Capture the cell that displays the provided text and extract its [X, Y] central coordinate. 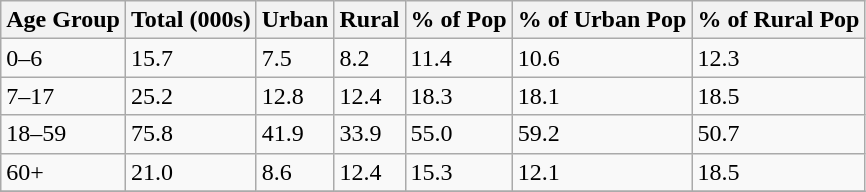
15.7 [190, 58]
55.0 [458, 134]
7.5 [295, 58]
Urban [295, 20]
% of Rural Pop [778, 20]
15.3 [458, 172]
11.4 [458, 58]
25.2 [190, 96]
50.7 [778, 134]
12.1 [602, 172]
Rural [370, 20]
60+ [64, 172]
10.6 [602, 58]
Total (000s) [190, 20]
8.6 [295, 172]
Age Group [64, 20]
12.8 [295, 96]
33.9 [370, 134]
18.3 [458, 96]
18.1 [602, 96]
18–59 [64, 134]
12.3 [778, 58]
0–6 [64, 58]
% of Pop [458, 20]
21.0 [190, 172]
% of Urban Pop [602, 20]
75.8 [190, 134]
7–17 [64, 96]
41.9 [295, 134]
59.2 [602, 134]
8.2 [370, 58]
